Output the [X, Y] coordinate of the center of the cell containing the given text.  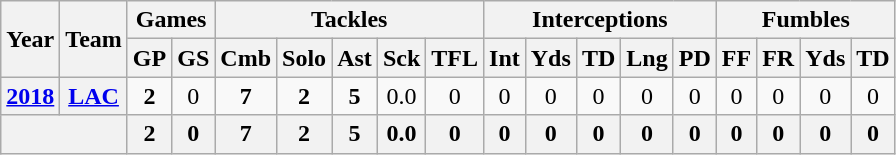
Tackles [350, 20]
Sck [401, 58]
PD [694, 58]
FR [778, 58]
GP [149, 58]
2018 [30, 96]
Team [94, 39]
LAC [94, 96]
Year [30, 39]
Lng [647, 58]
Cmb [246, 58]
Games [170, 20]
Solo [304, 58]
TFL [455, 58]
Fumbles [806, 20]
Ast [355, 58]
FF [736, 58]
GS [194, 58]
Interceptions [600, 20]
Int [505, 58]
